For the text-containing cell, return its midpoint in [x, y] coordinate format. 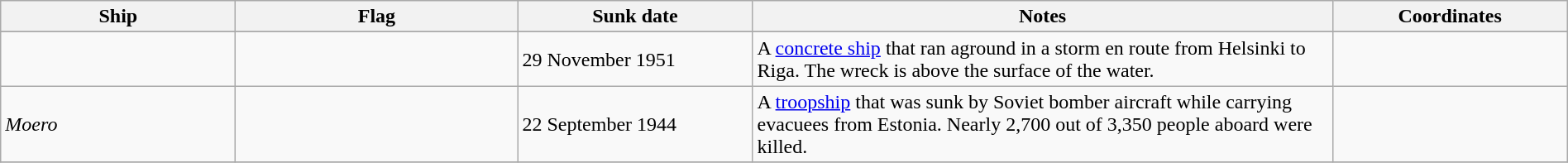
22 September 1944 [635, 124]
Flag [377, 17]
29 November 1951 [635, 60]
Notes [1042, 17]
A concrete ship that ran aground in a storm en route from Helsinki to Riga. The wreck is above the surface of the water. [1042, 60]
Coordinates [1450, 17]
Sunk date [635, 17]
Moero [118, 124]
A troopship that was sunk by Soviet bomber aircraft while carrying evacuees from Estonia. Nearly 2,700 out of 3,350 people aboard were killed. [1042, 124]
Ship [118, 17]
